Extract the (X, Y) coordinate from the center of the cell holding the provided text.  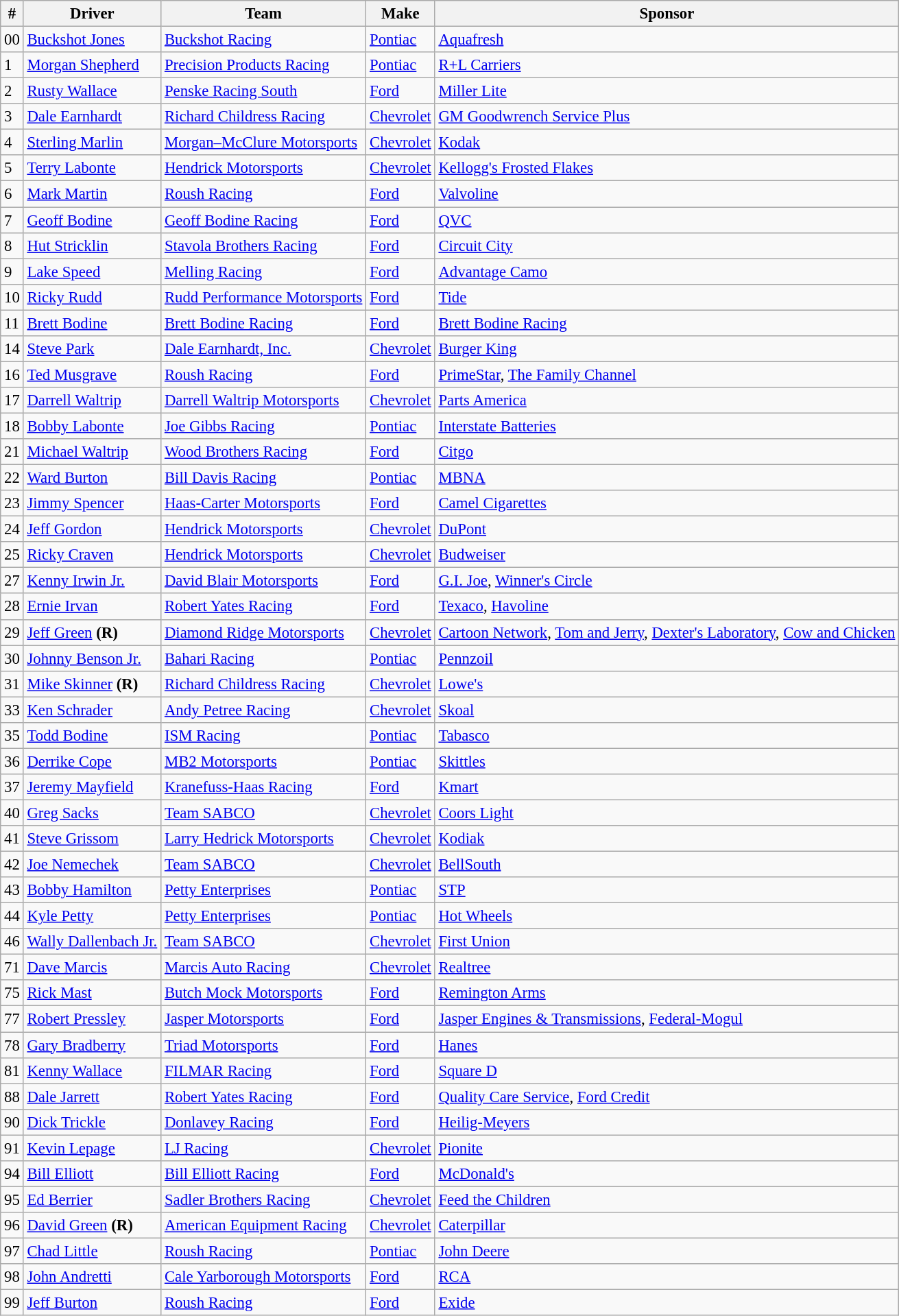
Texaco, Havoline (667, 607)
Dale Earnhardt, Inc. (263, 349)
Wood Brothers Racing (263, 452)
Budweiser (667, 555)
11 (12, 323)
Dale Earnhardt (92, 117)
Caterpillar (667, 1225)
Gary Bradberry (92, 1045)
Remington Arms (667, 994)
Mark Martin (92, 194)
Buckshot Racing (263, 40)
2 (12, 91)
Quality Care Service, Ford Credit (667, 1097)
MB2 Motorsports (263, 761)
Tide (667, 297)
Ted Musgrave (92, 374)
1 (12, 65)
Bobby Hamilton (92, 890)
Michael Waltrip (92, 452)
Marcis Auto Racing (263, 968)
Camel Cigarettes (667, 503)
Sterling Marlin (92, 143)
75 (12, 994)
Geoff Bodine Racing (263, 220)
Rick Mast (92, 994)
23 (12, 503)
Bahari Racing (263, 658)
QVC (667, 220)
Dave Marcis (92, 968)
Jimmy Spencer (92, 503)
Ricky Rudd (92, 297)
Bill Elliott (92, 1174)
Sadler Brothers Racing (263, 1199)
Lowe's (667, 684)
Valvoline (667, 194)
41 (12, 839)
42 (12, 865)
7 (12, 220)
Rusty Wallace (92, 91)
99 (12, 1303)
Terry Labonte (92, 168)
FILMAR Racing (263, 1070)
Cale Yarborough Motorsports (263, 1277)
David Green (R) (92, 1225)
Larry Hedrick Motorsports (263, 839)
94 (12, 1174)
Penske Racing South (263, 91)
DuPont (667, 529)
R+L Carriers (667, 65)
Pennzoil (667, 658)
Jeff Burton (92, 1303)
33 (12, 710)
Andy Petree Racing (263, 710)
29 (12, 632)
Precision Products Racing (263, 65)
Kmart (667, 787)
Ernie Irvan (92, 607)
PrimeStar, The Family Channel (667, 374)
Kenny Irwin Jr. (92, 581)
Stavola Brothers Racing (263, 246)
LJ Racing (263, 1148)
Ken Schrader (92, 710)
81 (12, 1070)
Derrike Cope (92, 761)
Kellogg's Frosted Flakes (667, 168)
Joe Gibbs Racing (263, 426)
Haas-Carter Motorsports (263, 503)
Driver (92, 14)
25 (12, 555)
Advantage Camo (667, 272)
Chad Little (92, 1251)
44 (12, 916)
McDonald's (667, 1174)
14 (12, 349)
Jeremy Mayfield (92, 787)
Bill Davis Racing (263, 478)
Heilig-Meyers (667, 1122)
Make (400, 14)
STP (667, 890)
00 (12, 40)
G.I. Joe, Winner's Circle (667, 581)
Jasper Motorsports (263, 1019)
77 (12, 1019)
ISM Racing (263, 736)
Jeff Gordon (92, 529)
Dale Jarrett (92, 1097)
36 (12, 761)
Mike Skinner (R) (92, 684)
MBNA (667, 478)
Kodiak (667, 839)
Jasper Engines & Transmissions, Federal-Mogul (667, 1019)
Todd Bodine (92, 736)
96 (12, 1225)
Rudd Performance Motorsports (263, 297)
97 (12, 1251)
Tabasco (667, 736)
Interstate Batteries (667, 426)
Parts America (667, 400)
Kevin Lepage (92, 1148)
Butch Mock Motorsports (263, 994)
John Deere (667, 1251)
BellSouth (667, 865)
Team (263, 14)
Feed the Children (667, 1199)
Lake Speed (92, 272)
6 (12, 194)
95 (12, 1199)
35 (12, 736)
46 (12, 942)
91 (12, 1148)
Miller Lite (667, 91)
Ward Burton (92, 478)
Morgan Shepherd (92, 65)
Buckshot Jones (92, 40)
43 (12, 890)
Brett Bodine (92, 323)
28 (12, 607)
Ricky Craven (92, 555)
Donlavey Racing (263, 1122)
22 (12, 478)
Johnny Benson Jr. (92, 658)
Citgo (667, 452)
Pionite (667, 1148)
GM Goodwrench Service Plus (667, 117)
John Andretti (92, 1277)
30 (12, 658)
Coors Light (667, 813)
David Blair Motorsports (263, 581)
Joe Nemechek (92, 865)
98 (12, 1277)
American Equipment Racing (263, 1225)
40 (12, 813)
Bobby Labonte (92, 426)
Melling Racing (263, 272)
Steve Park (92, 349)
First Union (667, 942)
Burger King (667, 349)
Wally Dallenbach Jr. (92, 942)
Steve Grissom (92, 839)
3 (12, 117)
37 (12, 787)
Square D (667, 1070)
Aquafresh (667, 40)
18 (12, 426)
Kranefuss-Haas Racing (263, 787)
Circuit City (667, 246)
Geoff Bodine (92, 220)
Dick Trickle (92, 1122)
Jeff Green (R) (92, 632)
78 (12, 1045)
Hot Wheels (667, 916)
Morgan–McClure Motorsports (263, 143)
5 (12, 168)
Skittles (667, 761)
Diamond Ridge Motorsports (263, 632)
17 (12, 400)
RCA (667, 1277)
Bill Elliott Racing (263, 1174)
88 (12, 1097)
Realtree (667, 968)
# (12, 14)
31 (12, 684)
Robert Pressley (92, 1019)
Cartoon Network, Tom and Jerry, Dexter's Laboratory, Cow and Chicken (667, 632)
Darrell Waltrip Motorsports (263, 400)
24 (12, 529)
Triad Motorsports (263, 1045)
Kenny Wallace (92, 1070)
Sponsor (667, 14)
4 (12, 143)
27 (12, 581)
Exide (667, 1303)
21 (12, 452)
8 (12, 246)
Ed Berrier (92, 1199)
Hanes (667, 1045)
Greg Sacks (92, 813)
Hut Stricklin (92, 246)
Skoal (667, 710)
10 (12, 297)
Kyle Petty (92, 916)
Kodak (667, 143)
71 (12, 968)
90 (12, 1122)
9 (12, 272)
16 (12, 374)
Darrell Waltrip (92, 400)
